Pinpoint the cell where the given text exists, returning its (X, Y) midpoint coordinate. 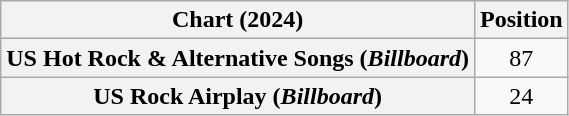
Chart (2024) (238, 20)
Position (521, 20)
87 (521, 58)
24 (521, 96)
US Hot Rock & Alternative Songs (Billboard) (238, 58)
US Rock Airplay (Billboard) (238, 96)
